Provide the (x, y) coordinate of the cell's center where the given text is located.  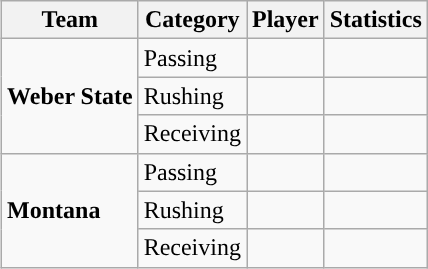
Montana (70, 210)
Player (285, 20)
Category (192, 20)
Team (70, 20)
Weber State (70, 96)
Statistics (376, 20)
